Identify which cell holds the provided text, then report its (x, y) central coordinate. 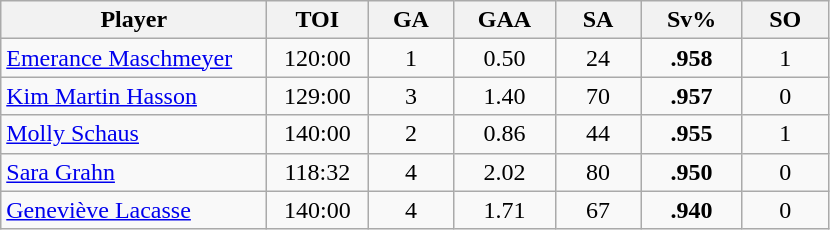
.958 (692, 58)
Emerance Maschmeyer (134, 58)
67 (598, 210)
SO (785, 20)
.950 (692, 172)
Geneviève Lacasse (134, 210)
Molly Schaus (134, 134)
GA (411, 20)
SA (598, 20)
44 (598, 134)
120:00 (318, 58)
70 (598, 96)
.955 (692, 134)
Sv% (692, 20)
1.71 (504, 210)
3 (411, 96)
1.40 (504, 96)
Sara Grahn (134, 172)
24 (598, 58)
118:32 (318, 172)
TOI (318, 20)
129:00 (318, 96)
0.86 (504, 134)
.957 (692, 96)
.940 (692, 210)
0.50 (504, 58)
80 (598, 172)
2.02 (504, 172)
GAA (504, 20)
2 (411, 134)
Player (134, 20)
Kim Martin Hasson (134, 96)
